Output the (x, y) coordinate of the center of the cell containing the given text.  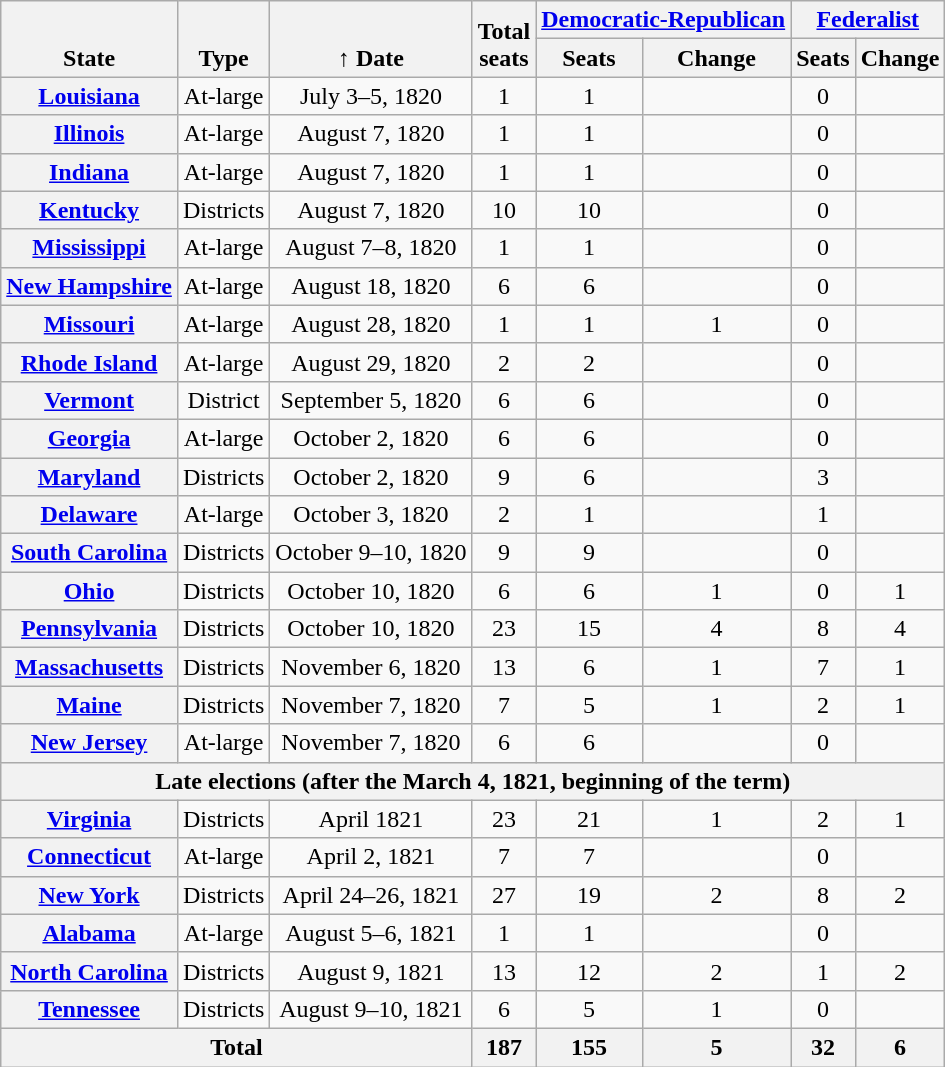
April 24–26, 1821 (371, 895)
21 (590, 819)
Connecticut (90, 857)
Georgia (90, 438)
September 5, 1820 (371, 400)
Alabama (90, 933)
Louisiana (90, 96)
New York (90, 895)
October 3, 1820 (371, 515)
Missouri (90, 324)
Totalseats (504, 39)
State (90, 39)
Maryland (90, 477)
187 (504, 1047)
3 (823, 477)
District (223, 400)
November 6, 1820 (371, 667)
August 5–6, 1821 (371, 933)
New Jersey (90, 743)
August 18, 1820 (371, 286)
Rhode Island (90, 362)
Ohio (90, 591)
32 (823, 1047)
August 7–8, 1820 (371, 248)
Virginia (90, 819)
October 9–10, 1820 (371, 553)
August 28, 1820 (371, 324)
Kentucky (90, 210)
August 9, 1821 (371, 971)
Tennessee (90, 1009)
Massachusetts (90, 667)
15 (590, 629)
155 (590, 1047)
27 (504, 895)
August 9–10, 1821 (371, 1009)
Federalist (868, 20)
North Carolina (90, 971)
Type (223, 39)
April 2, 1821 (371, 857)
South Carolina (90, 553)
August 29, 1820 (371, 362)
Maine (90, 705)
Mississippi (90, 248)
April 1821 (371, 819)
Pennsylvania (90, 629)
July 3–5, 1820 (371, 96)
New Hampshire (90, 286)
Total (236, 1047)
Democratic-Republican (664, 20)
Illinois (90, 134)
12 (590, 971)
19 (590, 895)
Late elections (after the March 4, 1821, beginning of the term) (473, 781)
↑ Date (371, 39)
Indiana (90, 172)
Delaware (90, 515)
Vermont (90, 400)
